Capture the cell that displays the provided text and extract its (X, Y) central coordinate. 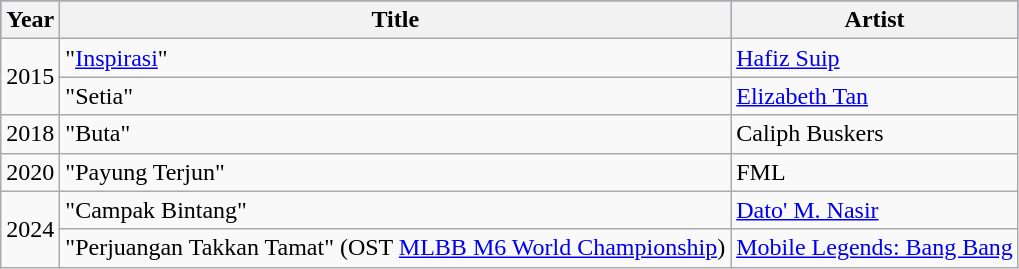
Title (396, 20)
Dato' M. Nasir (875, 210)
Year (30, 20)
FML (875, 172)
"Setia" (396, 96)
"Payung Terjun" (396, 172)
2018 (30, 134)
"Inspirasi" (396, 58)
Elizabeth Tan (875, 96)
Artist (875, 20)
Mobile Legends: Bang Bang (875, 248)
2024 (30, 229)
Hafiz Suip (875, 58)
"Buta" (396, 134)
"Perjuangan Takkan Tamat" (OST MLBB M6 World Championship) (396, 248)
2020 (30, 172)
Caliph Buskers (875, 134)
"Campak Bintang" (396, 210)
2015 (30, 77)
